Identify which cell holds the provided text, then report its (X, Y) central coordinate. 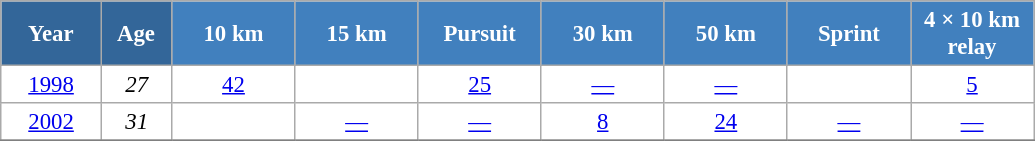
2002 (52, 122)
15 km (356, 34)
31 (136, 122)
50 km (726, 34)
1998 (52, 85)
30 km (602, 34)
25 (480, 85)
Age (136, 34)
27 (136, 85)
10 km (234, 34)
24 (726, 122)
5 (972, 85)
42 (234, 85)
8 (602, 122)
4 × 10 km relay (972, 34)
Sprint (848, 34)
Year (52, 34)
Pursuit (480, 34)
